Determine the (X, Y) coordinate at the center of the cell enclosing the given text.  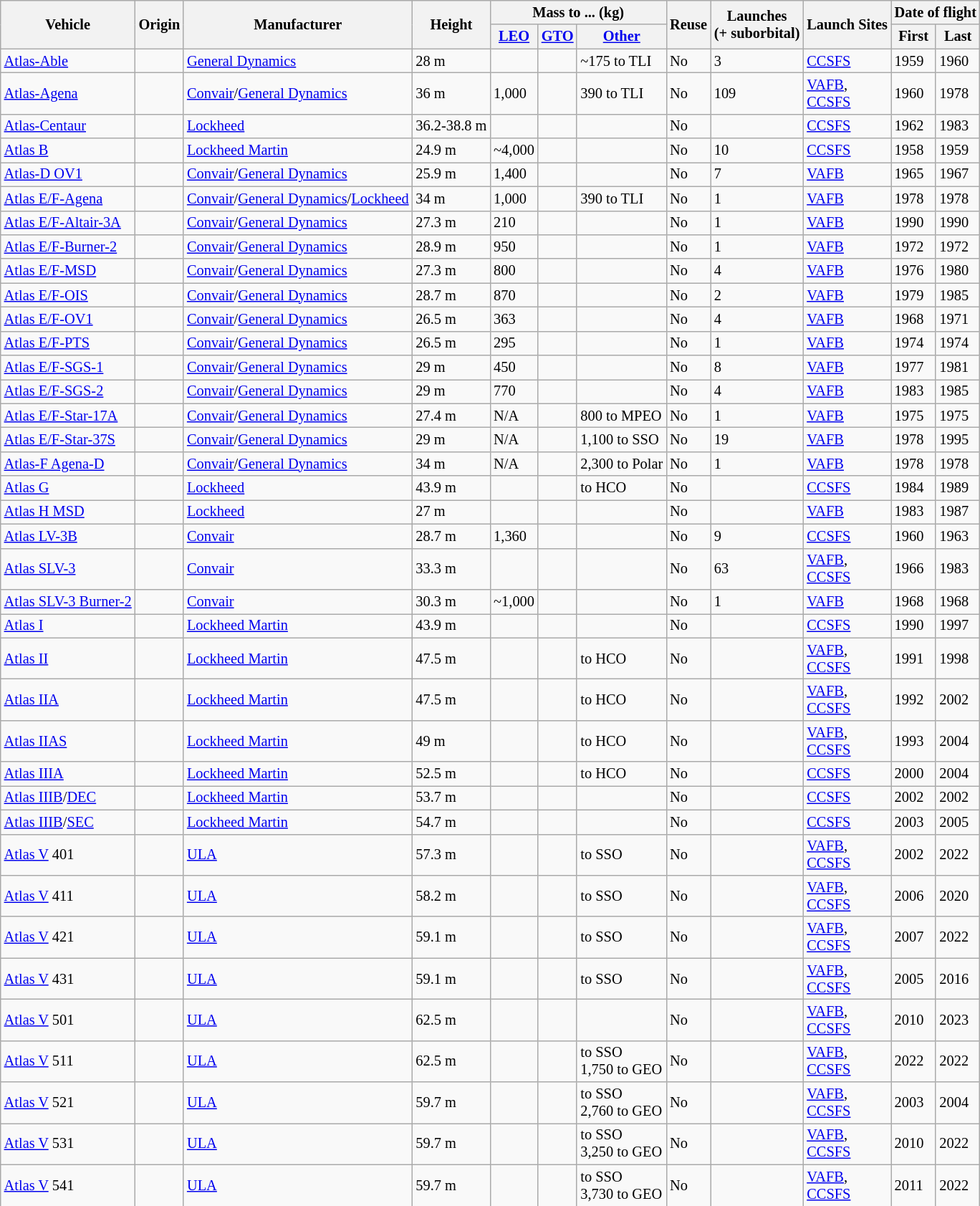
1976 (914, 271)
1991 (914, 659)
1963 (957, 536)
2020 (957, 896)
28 m (451, 61)
1977 (914, 368)
10 (756, 150)
1992 (914, 699)
GTO (557, 37)
General Dynamics (298, 61)
Atlas E/F-Burner-2 (68, 247)
Atlas-Able (68, 61)
58.2 m (451, 896)
Atlas E/F-Star-17A (68, 416)
Atlas G (68, 488)
19 (756, 439)
1965 (914, 174)
Atlas-D OV1 (68, 174)
1966 (914, 569)
57.3 m (451, 855)
Atlas SLV-3 (68, 569)
Atlas IIIB/SEC (68, 822)
Last (957, 37)
25.9 m (451, 174)
870 (514, 295)
Launches(+ suborbital) (756, 24)
Convair/General Dynamics/Lockheed (298, 198)
450 (514, 368)
Atlas IIA (68, 699)
1958 (914, 150)
2,300 to Polar (622, 464)
27.4 m (451, 416)
3 (756, 61)
Atlas V 511 (68, 1061)
49 m (451, 741)
30.3 m (451, 601)
1980 (957, 271)
Atlas IIIB/DEC (68, 798)
2016 (957, 979)
Atlas IIIA (68, 774)
~1,000 (514, 601)
1971 (957, 319)
Atlas E/F-OIS (68, 295)
1997 (957, 626)
36 m (451, 93)
1981 (957, 368)
1995 (957, 439)
63 (756, 569)
Atlas V 531 (68, 1144)
Origin (159, 24)
Launch Sites (847, 24)
1,100 to SSO (622, 439)
1,400 (514, 174)
Atlas LV-3B (68, 536)
1,360 (514, 536)
Atlas E/F-MSD (68, 271)
LEO (514, 37)
2023 (957, 1020)
Atlas B (68, 150)
Height (451, 24)
53.7 m (451, 798)
24.9 m (451, 150)
1967 (957, 174)
109 (756, 93)
Atlas V 401 (68, 855)
33.3 m (451, 569)
1987 (957, 512)
Atlas E/F-Altair-3A (68, 223)
Other (622, 37)
First (914, 37)
Atlas E/F-SGS-1 (68, 368)
28.9 m (451, 247)
to SSO3,250 to GEO (622, 1144)
Atlas-F Agena-D (68, 464)
Vehicle (68, 24)
to SSO1,750 to GEO (622, 1061)
Atlas V 411 (68, 896)
800 (514, 271)
to SSO3,730 to GEO (622, 1185)
Atlas E/F-SGS-2 (68, 391)
Atlas E/F-OV1 (68, 319)
Atlas V 501 (68, 1020)
~175 to TLI (622, 61)
Atlas V 521 (68, 1103)
~4,000 (514, 150)
1993 (914, 741)
Manufacturer (298, 24)
Reuse (688, 24)
1984 (914, 488)
363 (514, 319)
295 (514, 343)
1979 (914, 295)
1962 (914, 126)
Atlas V 431 (68, 979)
Atlas E/F-Agena (68, 198)
1998 (957, 659)
7 (756, 174)
Atlas H MSD (68, 512)
Atlas I (68, 626)
Atlas V 421 (68, 937)
770 (514, 391)
950 (514, 247)
8 (756, 368)
Atlas-Agena (68, 93)
Atlas II (68, 659)
2000 (914, 774)
2011 (914, 1185)
52.5 m (451, 774)
9 (756, 536)
2007 (914, 937)
1989 (957, 488)
Atlas SLV-3 Burner-2 (68, 601)
Atlas IIAS (68, 741)
to SSO2,760 to GEO (622, 1103)
Atlas-Centaur (68, 126)
Atlas V 541 (68, 1185)
2 (756, 295)
Mass to ... (kg) (578, 12)
27 m (451, 512)
54.7 m (451, 822)
Atlas E/F-PTS (68, 343)
800 to MPEO (622, 416)
36.2-38.8 m (451, 126)
Date of flight (936, 12)
2006 (914, 896)
210 (514, 223)
Atlas E/F-Star-37S (68, 439)
